Return the (X, Y) coordinate for the center point of the cell that contains the specified text.  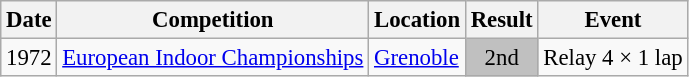
Result (502, 20)
Grenoble (418, 58)
2nd (502, 58)
Location (418, 20)
Event (613, 20)
Competition (213, 20)
Relay 4 × 1 lap (613, 58)
European Indoor Championships (213, 58)
1972 (29, 58)
Date (29, 20)
